Capture the cell that displays the provided text and extract its (X, Y) central coordinate. 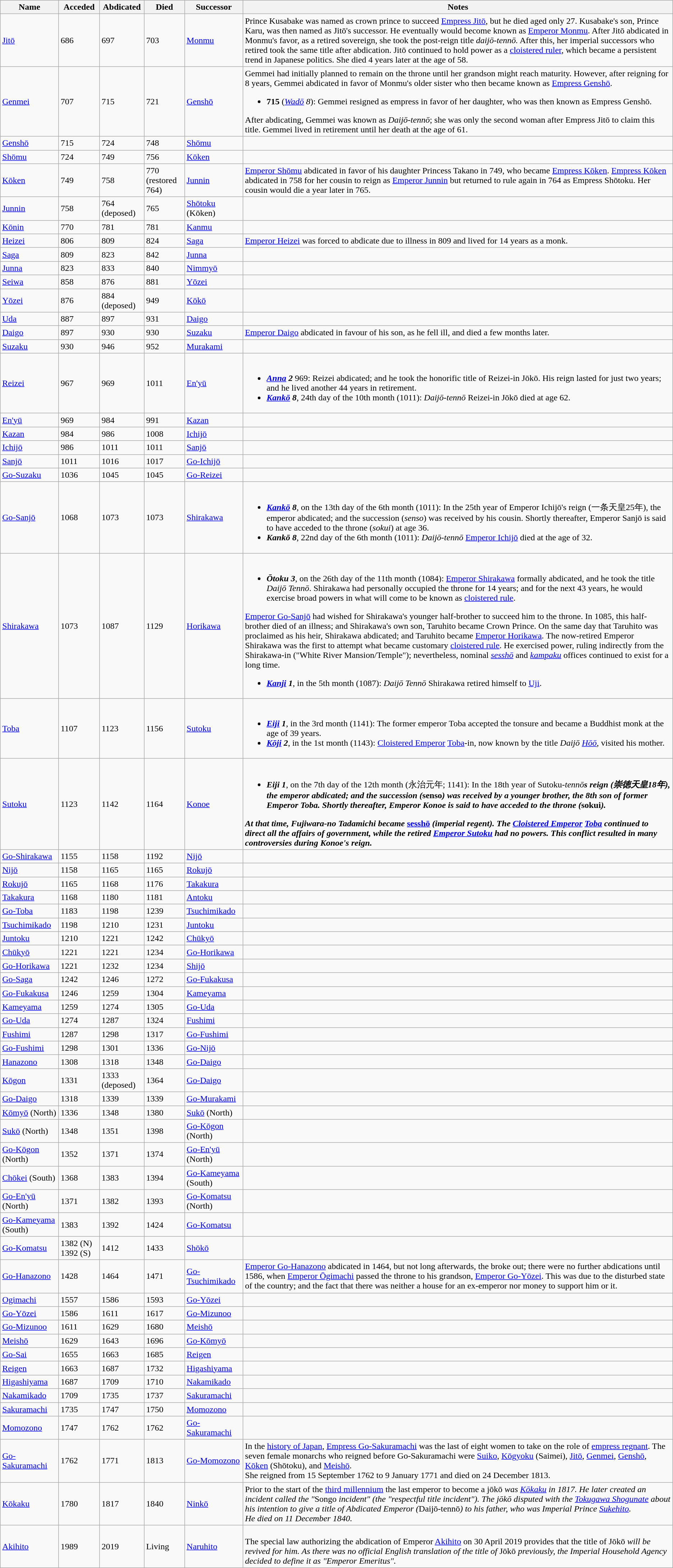
Go-Shirakawa (29, 856)
686 (79, 40)
1737 (165, 1395)
Shōtoku (Kōken) (214, 209)
1155 (79, 856)
946 (122, 346)
1129 (165, 626)
881 (165, 282)
Toba (29, 729)
1017 (165, 461)
Notes (458, 7)
967 (79, 383)
1301 (122, 1048)
Go-Hanazono (29, 1276)
Living (165, 1547)
1239 (165, 911)
748 (165, 143)
1176 (165, 884)
1016 (122, 461)
1181 (165, 897)
1393 (165, 1201)
1557 (79, 1300)
1324 (165, 1021)
1305 (165, 1007)
Kanmu (214, 227)
Shijō (214, 966)
1156 (165, 729)
1593 (165, 1300)
1643 (122, 1341)
Ogimachi (29, 1300)
1231 (165, 925)
Go-Komatsu (North) (214, 1201)
770 (restored 764) (165, 180)
1164 (165, 804)
1685 (165, 1354)
Died (165, 7)
Jitō (29, 40)
Go-Nijō (214, 1048)
Kōkō (214, 300)
697 (122, 40)
Go-Sanjō (29, 517)
Acceded (79, 7)
1817 (122, 1504)
1036 (79, 475)
806 (79, 241)
Shōkō (214, 1248)
833 (122, 268)
2019 (122, 1547)
Go-Toba (29, 911)
1232 (122, 966)
1272 (165, 980)
Kōkaku (29, 1504)
Antoku (214, 897)
1771 (122, 1461)
1392 (122, 1224)
765 (165, 209)
1464 (122, 1276)
Uda (29, 319)
Ninkō (214, 1504)
1617 (165, 1313)
1317 (165, 1034)
707 (79, 101)
1989 (79, 1547)
Nimmyō (214, 268)
1382 (N) 1392 (S) (79, 1248)
1180 (122, 897)
Emperor Daigo abdicated in favour of his son, as he fell ill, and died a few months later. (458, 333)
1351 (122, 1131)
824 (165, 241)
Go-Sai (29, 1354)
Kōnin (29, 227)
884 (deposed) (122, 300)
887 (79, 319)
952 (165, 346)
1107 (79, 729)
Go-Ichijō (214, 461)
842 (165, 254)
1840 (165, 1504)
1655 (79, 1354)
Kōgon (29, 1080)
1364 (165, 1080)
703 (165, 40)
756 (165, 157)
1398 (165, 1131)
721 (165, 101)
1750 (165, 1409)
Reizei (29, 383)
1813 (165, 1461)
Go-Kōmyō (214, 1341)
1428 (79, 1276)
1710 (165, 1382)
1380 (165, 1113)
1333 (deposed) (122, 1080)
949 (165, 300)
1008 (165, 434)
Akihito (29, 1547)
Seiwa (29, 282)
1142 (122, 804)
840 (165, 268)
Horikawa (214, 626)
Emperor Heizei was forced to abdicate due to illness in 809 and lived for 14 years as a monk. (458, 241)
1308 (79, 1062)
Go-Momozono (214, 1461)
764 (deposed) (122, 209)
Heizei (29, 241)
1374 (165, 1155)
1304 (165, 993)
Abdicated (122, 7)
1696 (165, 1341)
858 (79, 282)
Chōkei (South) (29, 1178)
1433 (165, 1248)
Successor (214, 7)
Monmu (214, 40)
Go-Suzaku (29, 475)
Go-Saga (29, 980)
1068 (79, 517)
1424 (165, 1224)
1331 (79, 1080)
1780 (79, 1504)
1412 (122, 1248)
Go-Tsuchimikado (214, 1276)
1192 (165, 856)
Name (29, 7)
Hanazono (29, 1062)
1680 (165, 1327)
1352 (79, 1155)
1471 (165, 1276)
Konoe (214, 804)
1183 (79, 911)
Go-Murakami (214, 1099)
Genmei (29, 101)
991 (165, 420)
931 (165, 319)
1382 (122, 1201)
Murakami (214, 346)
Naruhito (214, 1547)
Kōmyō (North) (29, 1113)
1368 (79, 1178)
770 (79, 227)
Go-Reizei (214, 475)
1087 (122, 626)
1732 (165, 1368)
1394 (165, 1178)
